Return [X, Y] of the center of cell containing provided text 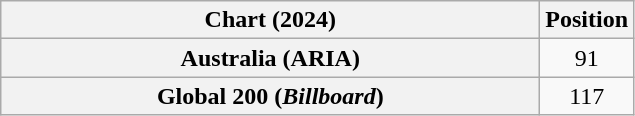
Chart (2024) [270, 20]
91 [587, 58]
Position [587, 20]
117 [587, 96]
Australia (ARIA) [270, 58]
Global 200 (Billboard) [270, 96]
